Detect which cell encompasses the target text, then output its [x, y] center coordinate. 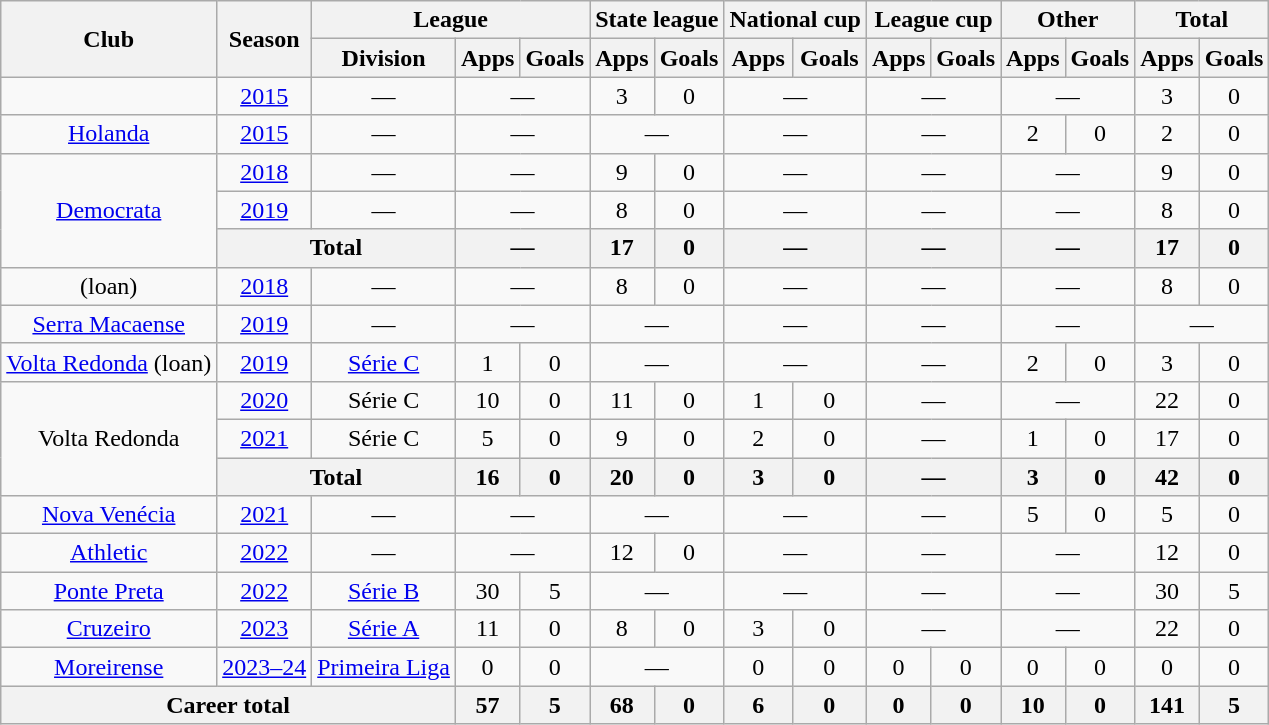
6 [758, 705]
141 [1167, 705]
Série B [384, 591]
Division [384, 58]
State league [657, 20]
League cup [933, 20]
Série A [384, 629]
Democrata [109, 210]
Serra Macaense [109, 324]
League [451, 20]
20 [622, 477]
68 [622, 705]
Cruzeiro [109, 629]
2023 [264, 629]
Other [1068, 20]
Club [109, 39]
Nova Venécia [109, 515]
Athletic [109, 553]
National cup [795, 20]
2023–24 [264, 667]
Season [264, 39]
Ponte Preta [109, 591]
Holanda [109, 134]
Volta Redonda [109, 438]
Career total [228, 705]
42 [1167, 477]
2020 [264, 400]
Moreirense [109, 667]
16 [487, 477]
57 [487, 705]
Volta Redonda (loan) [109, 362]
Primeira Liga [384, 667]
(loan) [109, 286]
